Capture the cell that displays the provided text and extract its (X, Y) central coordinate. 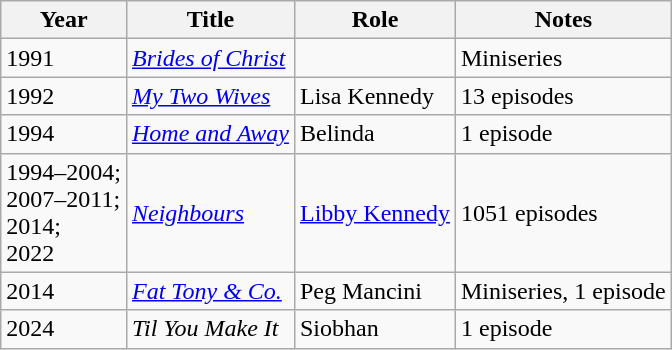
Brides of Christ (210, 58)
1994 (64, 134)
1991 (64, 58)
Miniseries (563, 58)
Lisa Kennedy (374, 96)
1994–2004;2007–2011;2014;2022 (64, 212)
Home and Away (210, 134)
Siobhan (374, 329)
Peg Mancini (374, 291)
Role (374, 20)
My Two Wives (210, 96)
Libby Kennedy (374, 212)
1992 (64, 96)
13 episodes (563, 96)
2024 (64, 329)
Year (64, 20)
Notes (563, 20)
Miniseries, 1 episode (563, 291)
Belinda (374, 134)
Fat Tony & Co. (210, 291)
Til You Make It (210, 329)
1051 episodes (563, 212)
2014 (64, 291)
Neighbours (210, 212)
Title (210, 20)
